Capture the cell that displays the provided text and extract its [x, y] central coordinate. 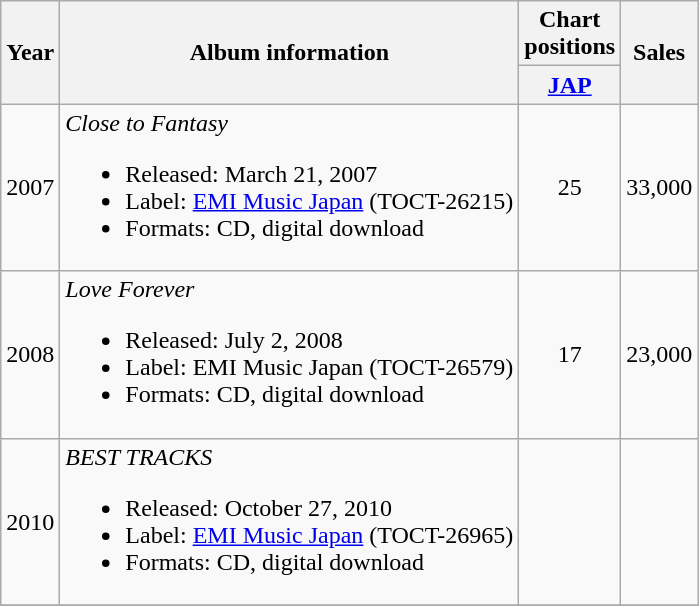
Sales [660, 52]
Close to FantasyReleased: March 21, 2007Label: EMI Music Japan (TOCT-26215)Formats: CD, digital download [290, 188]
JAP [570, 85]
BEST TRACKSReleased: October 27, 2010Label: EMI Music Japan (TOCT-26965)Formats: CD, digital download [290, 522]
2007 [30, 188]
Year [30, 52]
33,000 [660, 188]
23,000 [660, 354]
2010 [30, 522]
Chart positions [570, 34]
25 [570, 188]
Love ForeverReleased: July 2, 2008Label: EMI Music Japan (TOCT-26579)Formats: CD, digital download [290, 354]
2008 [30, 354]
Album information [290, 52]
17 [570, 354]
